Locate the cell with the specified text and output its (X, Y) center coordinate. 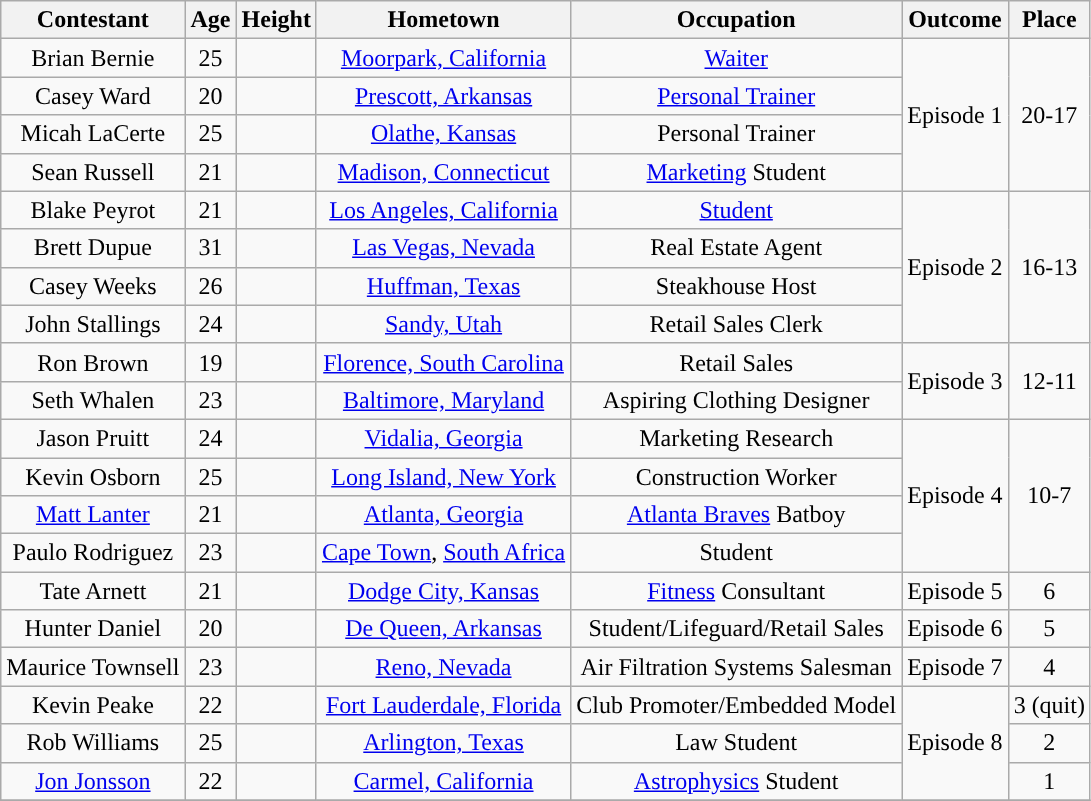
Vidalia, Georgia (443, 438)
Retail Sales (736, 362)
Huffman, Texas (443, 286)
Madison, Connecticut (443, 172)
Marketing Student (736, 172)
Club Promoter/Embedded Model (736, 705)
Episode 2 (955, 267)
Las Vegas, Nevada (443, 248)
Long Island, New York (443, 477)
Law Student (736, 743)
26 (210, 286)
Episode 7 (955, 667)
Atlanta Braves Batboy (736, 515)
Student/Lifeguard/Retail Sales (736, 629)
19 (210, 362)
Carmel, California (443, 781)
Occupation (736, 20)
Rob Williams (93, 743)
Prescott, Arkansas (443, 96)
Baltimore, Maryland (443, 400)
Episode 1 (955, 115)
Los Angeles, California (443, 210)
Outcome (955, 20)
Marketing Research (736, 438)
Jason Pruitt (93, 438)
Fort Lauderdale, Florida (443, 705)
10-7 (1049, 495)
Reno, Nevada (443, 667)
Kevin Osborn (93, 477)
Arlington, Texas (443, 743)
Blake Peyrot (93, 210)
De Queen, Arkansas (443, 629)
Seth Whalen (93, 400)
Episode 8 (955, 743)
12-11 (1049, 381)
Waiter (736, 58)
Brian Bernie (93, 58)
Kevin Peake (93, 705)
Dodge City, Kansas (443, 591)
3 (quit) (1049, 705)
Brett Dupue (93, 248)
Casey Weeks (93, 286)
2 (1049, 743)
Contestant (93, 20)
Tate Arnett (93, 591)
4 (1049, 667)
Steakhouse Host (736, 286)
Episode 4 (955, 495)
Fitness Consultant (736, 591)
20-17 (1049, 115)
Jon Jonsson (93, 781)
Olathe, Kansas (443, 134)
6 (1049, 591)
Retail Sales Clerk (736, 324)
Cape Town, South Africa (443, 553)
Air Filtration Systems Salesman (736, 667)
16-13 (1049, 267)
Hunter Daniel (93, 629)
Casey Ward (93, 96)
Atlanta, Georgia (443, 515)
Episode 5 (955, 591)
Sean Russell (93, 172)
Place (1049, 20)
Episode 6 (955, 629)
Paulo Rodriguez (93, 553)
1 (1049, 781)
Maurice Townsell (93, 667)
John Stallings (93, 324)
Construction Worker (736, 477)
Micah LaCerte (93, 134)
5 (1049, 629)
Age (210, 20)
Astrophysics Student (736, 781)
Aspiring Clothing Designer (736, 400)
Florence, South Carolina (443, 362)
31 (210, 248)
Ron Brown (93, 362)
Moorpark, California (443, 58)
Matt Lanter (93, 515)
Sandy, Utah (443, 324)
Real Estate Agent (736, 248)
Hometown (443, 20)
Height (276, 20)
Episode 3 (955, 381)
